Identify which cell holds the provided text, then report its [x, y] central coordinate. 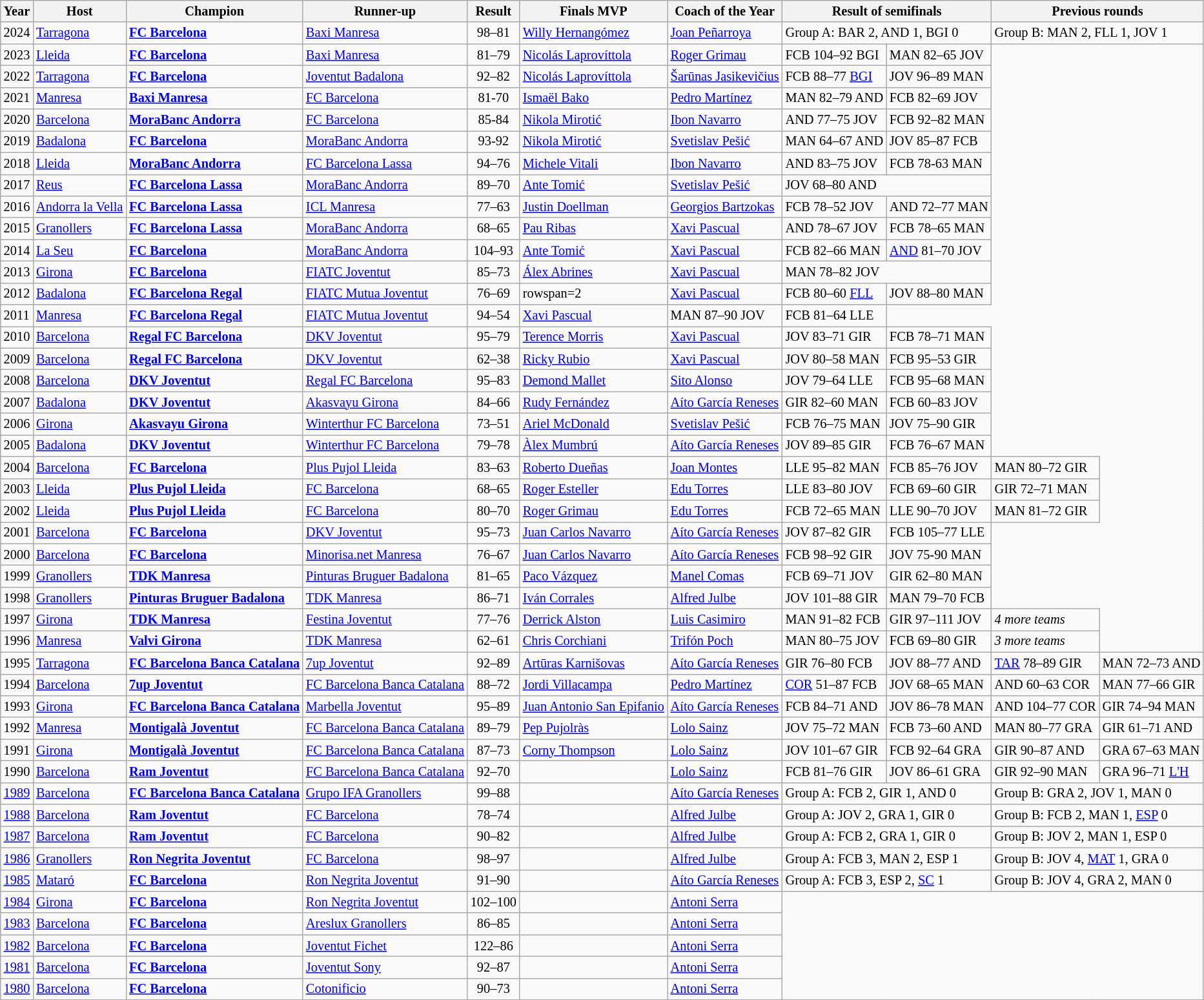
GRA 96–71 L'H [1152, 771]
1993 [17, 706]
76–67 [493, 555]
Àlex Mumbrú [594, 445]
1998 [17, 598]
Ariel McDonald [594, 424]
2023 [17, 55]
FCB 81–76 GIR [834, 771]
GIR 82–60 MAN [834, 402]
95–73 [493, 533]
JOV 68–80 AND [887, 185]
Willy Hernangómez [594, 33]
Joan Montes [725, 467]
Paco Vázquez [594, 576]
JOV 75-90 MAN [939, 555]
1988 [17, 815]
FCB 92–82 MAN [939, 120]
85–73 [493, 272]
73–51 [493, 424]
122–86 [493, 946]
2013 [17, 272]
Joventut Fichet [385, 946]
94–54 [493, 316]
2008 [17, 380]
2010 [17, 337]
JOV 101–88 GIR [834, 598]
MAN 80–75 JOV [834, 641]
JOV 96–89 MAN [939, 76]
Result of semifinals [887, 11]
JOV 88–80 MAN [939, 294]
JOV 75–72 MAN [834, 728]
2007 [17, 402]
Terence Morris [594, 337]
MAN 77–66 GIR [1152, 685]
GIR 92–90 MAN [1046, 771]
1991 [17, 750]
92–82 [493, 76]
FCB 72–65 MAN [834, 511]
MAN 80–72 GIR [1046, 467]
79–78 [493, 445]
ICL Manresa [385, 207]
Year [17, 11]
81-70 [493, 98]
83–63 [493, 467]
76–69 [493, 294]
GIR 61–71 AND [1152, 728]
Pau Ribas [594, 229]
Demond Mallet [594, 380]
FCB 76–75 MAN [834, 424]
77–63 [493, 207]
AND 81–70 JOV [939, 250]
FCB 81–64 LLE [834, 316]
AND 72–77 MAN [939, 207]
FCB 80–60 FLL [834, 294]
84–66 [493, 402]
FCB 76–67 MAN [939, 445]
2015 [17, 229]
GIR 76–80 FCB [834, 663]
MAN 64–67 AND [834, 141]
AND 77–75 JOV [834, 120]
FCB 69–80 GIR [939, 641]
LLE 83–80 JOV [834, 489]
Reus [79, 185]
104–93 [493, 250]
2016 [17, 207]
MAN 82–65 JOV [939, 55]
Justin Doellman [594, 207]
GIR 90–87 AND [1046, 750]
2022 [17, 76]
2017 [17, 185]
3 more teams [1046, 641]
Rudy Fernández [594, 402]
Group A: FCB 2, GIR 1, AND 0 [887, 793]
FCB 73–60 AND [939, 728]
2000 [17, 555]
Luis Casimiro [725, 620]
FCB 69–71 JOV [834, 576]
1992 [17, 728]
MAN 81–72 GIR [1046, 511]
1984 [17, 902]
GIR 97–111 JOV [939, 620]
92–87 [493, 967]
TAR 78–89 GIR [1046, 663]
78–74 [493, 815]
Iván Corrales [594, 598]
FCB 98–92 GIR [834, 555]
COR 51–87 FCB [834, 685]
85-84 [493, 120]
Álex Abrines [594, 272]
Michele Vitali [594, 163]
Previous rounds [1097, 11]
4 more teams [1046, 620]
1990 [17, 771]
AND 83–75 JOV [834, 163]
Derrick Alston [594, 620]
JOV 88–77 AND [939, 663]
FCB 84–71 AND [834, 706]
1997 [17, 620]
Group A: FCB 3, MAN 2, ESP 1 [887, 859]
Group B: JOV 2, MAN 1, ESP 0 [1097, 837]
Minorisa.net Manresa [385, 555]
rowspan=2 [594, 294]
JOV 89–85 GIR [834, 445]
Corny Thompson [594, 750]
87–73 [493, 750]
MAN 82–79 AND [834, 98]
95–83 [493, 380]
2024 [17, 33]
FCB 78–52 JOV [834, 207]
AND 104–77 COR [1046, 706]
MAN 79–70 FCB [939, 598]
JOV 83–71 GIR [834, 337]
1996 [17, 641]
Pep Pujolràs [594, 728]
Sito Alonso [725, 380]
2003 [17, 489]
Group A: JOV 2, GRA 1, GIR 0 [887, 815]
FCB 104–92 BGI [834, 55]
Joan Peñarroya [725, 33]
FCB 78–65 MAN [939, 229]
JOV 86–78 MAN [939, 706]
Valvi Girona [214, 641]
Jordi Villacampa [594, 685]
JOV 79–64 LLE [834, 380]
FCB 78-63 MAN [939, 163]
2009 [17, 359]
2005 [17, 445]
Group B: MAN 2, FLL 1, JOV 1 [1097, 33]
Roger Esteller [594, 489]
102–100 [493, 902]
89–70 [493, 185]
JOV 80–58 MAN [834, 359]
Group B: JOV 4, MAT 1, GRA 0 [1097, 859]
92–70 [493, 771]
2012 [17, 294]
81–65 [493, 576]
77–76 [493, 620]
FCB 95–68 MAN [939, 380]
Result [493, 11]
Group B: FCB 2, MAN 1, ESP 0 [1097, 815]
AND 78–67 JOV [834, 229]
Chris Corchiani [594, 641]
95–79 [493, 337]
FCB 69–60 GIR [939, 489]
95–89 [493, 706]
62–38 [493, 359]
2002 [17, 511]
JOV 85–87 FCB [939, 141]
Grupo IFA Granollers [385, 793]
Group B: GRA 2, JOV 1, MAN 0 [1097, 793]
88–72 [493, 685]
Group A: FCB 3, ESP 2, SC 1 [887, 881]
2018 [17, 163]
FIATC Joventut [385, 272]
Finals MVP [594, 11]
94–76 [493, 163]
1983 [17, 924]
81–79 [493, 55]
2001 [17, 533]
2021 [17, 98]
MAN 72–73 AND [1152, 663]
93-92 [493, 141]
Ricky Rubio [594, 359]
Joventut Sony [385, 967]
2004 [17, 467]
Runner-up [385, 11]
FCB 85–76 JOV [939, 467]
Group B: JOV 4, GRA 2, MAN 0 [1097, 881]
89–79 [493, 728]
1985 [17, 881]
GIR 72–71 MAN [1046, 489]
FCB 60–83 JOV [939, 402]
JOV 101–67 GIR [834, 750]
92–89 [493, 663]
62–61 [493, 641]
Cotonificio [385, 989]
2006 [17, 424]
1980 [17, 989]
2019 [17, 141]
MAN 91–82 FCB [834, 620]
JOV 87–82 GIR [834, 533]
1999 [17, 576]
FCB 105–77 LLE [939, 533]
2011 [17, 316]
FCB 95–53 GIR [939, 359]
Trifón Poch [725, 641]
Group A: FCB 2, GRA 1, GIR 0 [887, 837]
LLE 90–70 JOV [939, 511]
AND 60–63 COR [1046, 685]
Artūras Karnišovas [594, 663]
Georgios Bartzokas [725, 207]
1989 [17, 793]
90–73 [493, 989]
99–88 [493, 793]
JOV 68–65 MAN [939, 685]
Mataró [79, 881]
FCB 82–69 JOV [939, 98]
Champion [214, 11]
80–70 [493, 511]
JOV 86–61 GRA [939, 771]
Juan Antonio San Epifanio [594, 706]
Festina Joventut [385, 620]
1987 [17, 837]
Coach of the Year [725, 11]
MAN 87–90 JOV [725, 316]
Šarūnas Jasikevičius [725, 76]
90–82 [493, 837]
FCB 88–77 BGI [834, 76]
Areslux Granollers [385, 924]
2020 [17, 120]
2014 [17, 250]
FCB 82–66 MAN [834, 250]
Joventut Badalona [385, 76]
Host [79, 11]
Roberto Dueñas [594, 467]
98–81 [493, 33]
Group A: BAR 2, AND 1, BGI 0 [887, 33]
1981 [17, 967]
1986 [17, 859]
GRA 67–63 MAN [1152, 750]
MAN 78–82 JOV [887, 272]
Marbella Joventut [385, 706]
98–97 [493, 859]
Manel Comas [725, 576]
86–85 [493, 924]
Ismaël Bako [594, 98]
La Seu [79, 250]
Andorra la Vella [79, 207]
MAN 80–77 GRA [1046, 728]
91–90 [493, 881]
1982 [17, 946]
JOV 75–90 GIR [939, 424]
86–71 [493, 598]
GIR 62–80 MAN [939, 576]
FCB 92–64 GRA [939, 750]
FCB 78–71 MAN [939, 337]
GIR 74–94 MAN [1152, 706]
1994 [17, 685]
LLE 95–82 MAN [834, 467]
1995 [17, 663]
